For the text-containing cell, return its midpoint in [X, Y] coordinate format. 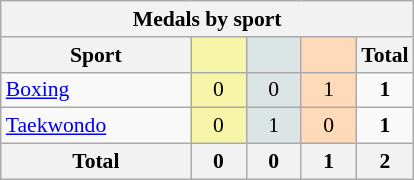
Boxing [96, 90]
Medals by sport [208, 19]
Taekwondo [96, 126]
Sport [96, 55]
2 [384, 162]
